Pinpoint the cell where the given text exists, returning its [X, Y] midpoint coordinate. 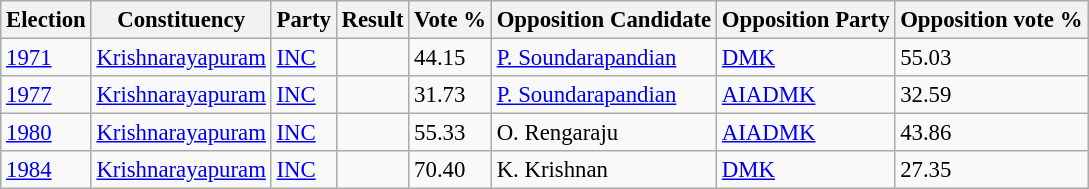
Opposition vote % [992, 20]
1984 [46, 170]
1980 [46, 133]
1971 [46, 58]
Election [46, 20]
Opposition Candidate [604, 20]
27.35 [992, 170]
70.40 [450, 170]
32.59 [992, 95]
55.33 [450, 133]
1977 [46, 95]
K. Krishnan [604, 170]
55.03 [992, 58]
O. Rengaraju [604, 133]
Party [304, 20]
Opposition Party [806, 20]
44.15 [450, 58]
Result [372, 20]
Constituency [181, 20]
Vote % [450, 20]
31.73 [450, 95]
43.86 [992, 133]
